Scan for the cell matching the given text and deliver its (X, Y) coordinate at center. 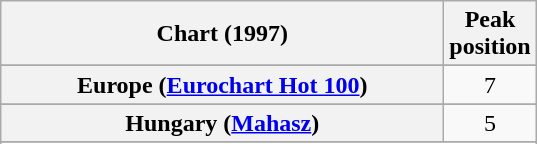
Chart (1997) (222, 34)
7 (490, 85)
5 (490, 123)
Peakposition (490, 34)
Europe (Eurochart Hot 100) (222, 85)
Hungary (Mahasz) (222, 123)
